Output the (X, Y) coordinate of the center of the cell containing the given text.  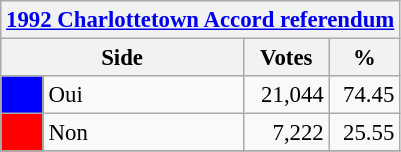
% (364, 58)
Oui (143, 95)
Votes (286, 58)
7,222 (286, 133)
25.55 (364, 133)
Non (143, 133)
1992 Charlottetown Accord referendum (200, 20)
Side (122, 58)
74.45 (364, 95)
21,044 (286, 95)
